Pinpoint the cell where the given text exists, returning its (x, y) midpoint coordinate. 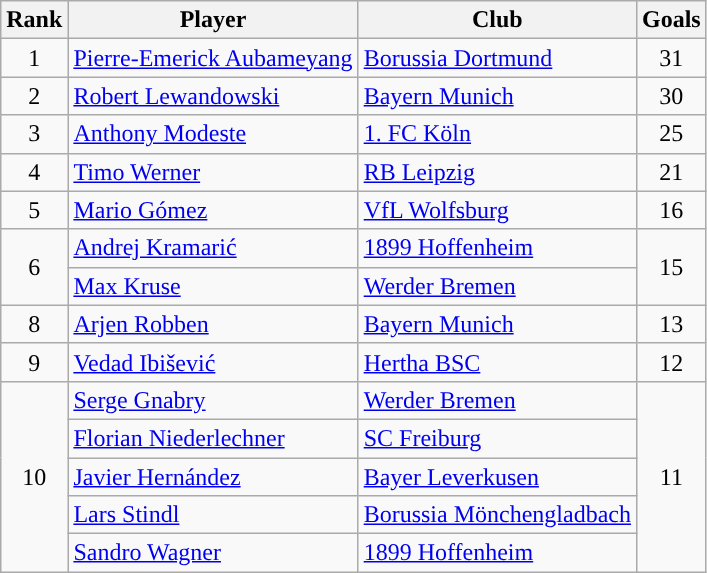
1. FC Köln (497, 134)
Robert Lewandowski (213, 96)
Hertha BSC (497, 362)
4 (34, 172)
10 (34, 476)
9 (34, 362)
RB Leipzig (497, 172)
Anthony Modeste (213, 134)
30 (671, 96)
Club (497, 20)
6 (34, 267)
12 (671, 362)
11 (671, 476)
1 (34, 58)
Mario Gómez (213, 210)
13 (671, 324)
Player (213, 20)
8 (34, 324)
5 (34, 210)
Andrej Kramarić (213, 248)
Serge Gnabry (213, 400)
16 (671, 210)
Arjen Robben (213, 324)
Goals (671, 20)
Javier Hernández (213, 477)
Max Kruse (213, 286)
Lars Stindl (213, 515)
Florian Niederlechner (213, 438)
Timo Werner (213, 172)
2 (34, 96)
VfL Wolfsburg (497, 210)
25 (671, 134)
15 (671, 267)
21 (671, 172)
Borussia Mönchengladbach (497, 515)
Pierre-Emerick Aubameyang (213, 58)
3 (34, 134)
Sandro Wagner (213, 553)
Vedad Ibišević (213, 362)
Borussia Dortmund (497, 58)
Bayer Leverkusen (497, 477)
31 (671, 58)
SC Freiburg (497, 438)
Rank (34, 20)
